Capture the cell that displays the provided text and extract its (X, Y) central coordinate. 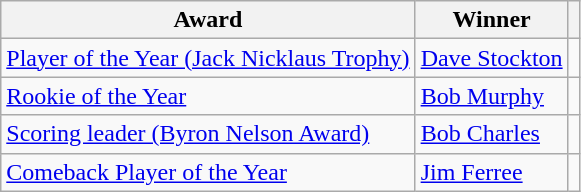
Jim Ferree (492, 172)
Rookie of the Year (208, 96)
Comeback Player of the Year (208, 172)
Winner (492, 20)
Award (208, 20)
Bob Murphy (492, 96)
Player of the Year (Jack Nicklaus Trophy) (208, 58)
Scoring leader (Byron Nelson Award) (208, 134)
Dave Stockton (492, 58)
Bob Charles (492, 134)
